Scan for the cell matching the given text and deliver its (x, y) coordinate at center. 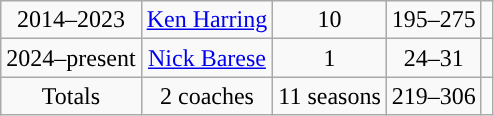
10 (330, 20)
1 (330, 58)
195–275 (434, 20)
Ken Harring (207, 20)
2 coaches (207, 96)
Nick Barese (207, 58)
24–31 (434, 58)
2014–2023 (71, 20)
Totals (71, 96)
219–306 (434, 96)
11 seasons (330, 96)
2024–present (71, 58)
